Find where the given text appears and provide that cell's center as (X, Y) coordinate. 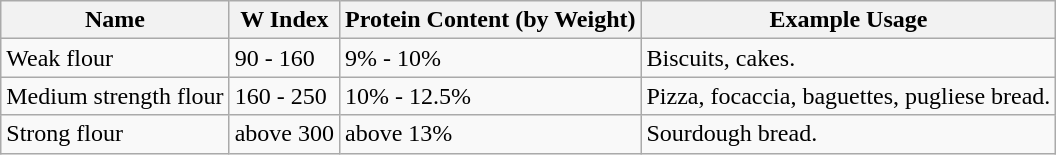
9% - 10% (490, 58)
90 - 160 (284, 58)
Name (115, 20)
160 - 250 (284, 96)
10% - 12.5% (490, 96)
above 13% (490, 134)
above 300 (284, 134)
W Index (284, 20)
Protein Content (by Weight) (490, 20)
Example Usage (848, 20)
Sourdough bread. (848, 134)
Pizza, focaccia, baguettes, pugliese bread. (848, 96)
Strong flour (115, 134)
Weak flour (115, 58)
Biscuits, cakes. (848, 58)
Medium strength flour (115, 96)
